Capture the cell that displays the provided text and extract its (x, y) central coordinate. 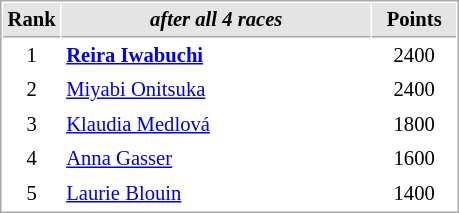
2 (32, 90)
Rank (32, 20)
1400 (414, 194)
1800 (414, 124)
3 (32, 124)
1 (32, 56)
Reira Iwabuchi (216, 56)
4 (32, 158)
after all 4 races (216, 20)
Miyabi Onitsuka (216, 90)
Anna Gasser (216, 158)
5 (32, 194)
1600 (414, 158)
Klaudia Medlová (216, 124)
Laurie Blouin (216, 194)
Points (414, 20)
